For the text-containing cell, return its midpoint in [X, Y] coordinate format. 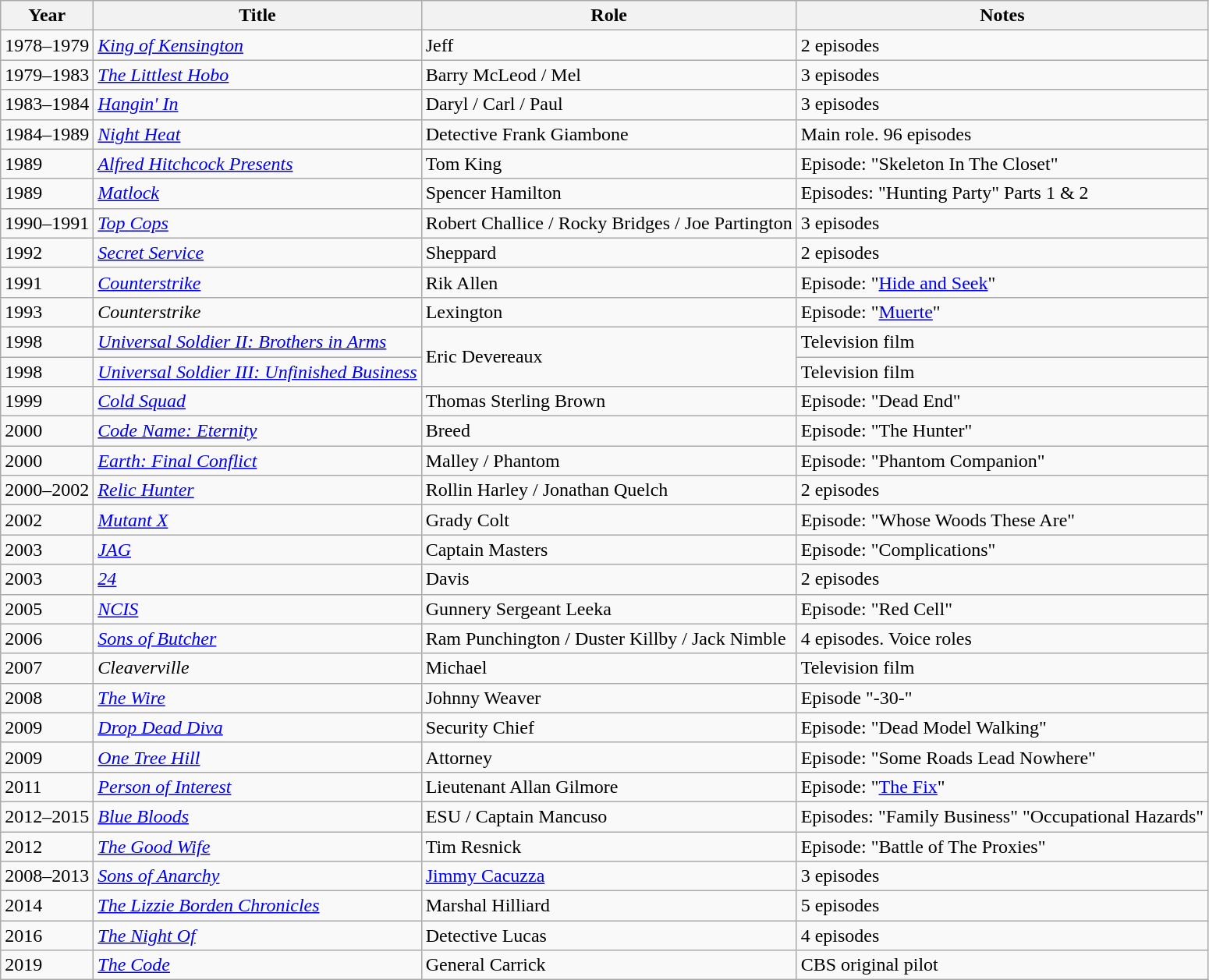
Barry McLeod / Mel [608, 75]
Episode: "Muerte" [1002, 312]
Captain Masters [608, 550]
Matlock [257, 193]
Year [47, 16]
Episodes: "Family Business" "Occupational Hazards" [1002, 816]
1999 [47, 402]
4 episodes [1002, 936]
2011 [47, 787]
Episode: "Phantom Companion" [1002, 461]
Episode: "Some Roads Lead Nowhere" [1002, 757]
Sons of Anarchy [257, 876]
Detective Frank Giambone [608, 134]
1993 [47, 312]
2002 [47, 520]
Davis [608, 579]
The Lizzie Borden Chronicles [257, 906]
Attorney [608, 757]
Tom King [608, 164]
Daryl / Carl / Paul [608, 104]
Spencer Hamilton [608, 193]
Detective Lucas [608, 936]
The Littlest Hobo [257, 75]
Tim Resnick [608, 846]
Breed [608, 431]
2005 [47, 609]
2008–2013 [47, 876]
Malley / Phantom [608, 461]
2008 [47, 698]
Hangin' In [257, 104]
Robert Challice / Rocky Bridges / Joe Partington [608, 223]
Earth: Final Conflict [257, 461]
Episode: "Battle of The Proxies" [1002, 846]
Secret Service [257, 253]
Main role. 96 episodes [1002, 134]
1979–1983 [47, 75]
Lexington [608, 312]
Lieutenant Allan Gilmore [608, 787]
5 episodes [1002, 906]
Episode: "Hide and Seek" [1002, 282]
1992 [47, 253]
Title [257, 16]
24 [257, 579]
NCIS [257, 609]
Alfred Hitchcock Presents [257, 164]
The Code [257, 965]
1990–1991 [47, 223]
Relic Hunter [257, 490]
Cold Squad [257, 402]
Mutant X [257, 520]
1983–1984 [47, 104]
2007 [47, 668]
Johnny Weaver [608, 698]
Ram Punchington / Duster Killby / Jack Nimble [608, 639]
1978–1979 [47, 45]
1991 [47, 282]
Eric Devereaux [608, 356]
Blue Bloods [257, 816]
One Tree Hill [257, 757]
Episode: "Complications" [1002, 550]
Gunnery Sergeant Leeka [608, 609]
Michael [608, 668]
Episode: "Whose Woods These Are" [1002, 520]
Episode: "The Fix" [1002, 787]
Top Cops [257, 223]
Thomas Sterling Brown [608, 402]
Sons of Butcher [257, 639]
Code Name: Eternity [257, 431]
2014 [47, 906]
General Carrick [608, 965]
The Night Of [257, 936]
Episodes: "Hunting Party" Parts 1 & 2 [1002, 193]
Universal Soldier II: Brothers in Arms [257, 341]
The Wire [257, 698]
Universal Soldier III: Unfinished Business [257, 372]
2012 [47, 846]
Role [608, 16]
The Good Wife [257, 846]
Marshal Hilliard [608, 906]
Night Heat [257, 134]
Episode "-30-" [1002, 698]
2000–2002 [47, 490]
CBS original pilot [1002, 965]
Cleaverville [257, 668]
1984–1989 [47, 134]
Jimmy Cacuzza [608, 876]
Security Chief [608, 727]
Episode: "Dead End" [1002, 402]
Person of Interest [257, 787]
ESU / Captain Mancuso [608, 816]
Grady Colt [608, 520]
2016 [47, 936]
2012–2015 [47, 816]
JAG [257, 550]
Episode: "Red Cell" [1002, 609]
Rollin Harley / Jonathan Quelch [608, 490]
Episode: "Dead Model Walking" [1002, 727]
Drop Dead Diva [257, 727]
2019 [47, 965]
Episode: "Skeleton In The Closet" [1002, 164]
4 episodes. Voice roles [1002, 639]
Rik Allen [608, 282]
2006 [47, 639]
Sheppard [608, 253]
Jeff [608, 45]
King of Kensington [257, 45]
Episode: "The Hunter" [1002, 431]
Notes [1002, 16]
